Detect which cell encompasses the target text, then output its [x, y] center coordinate. 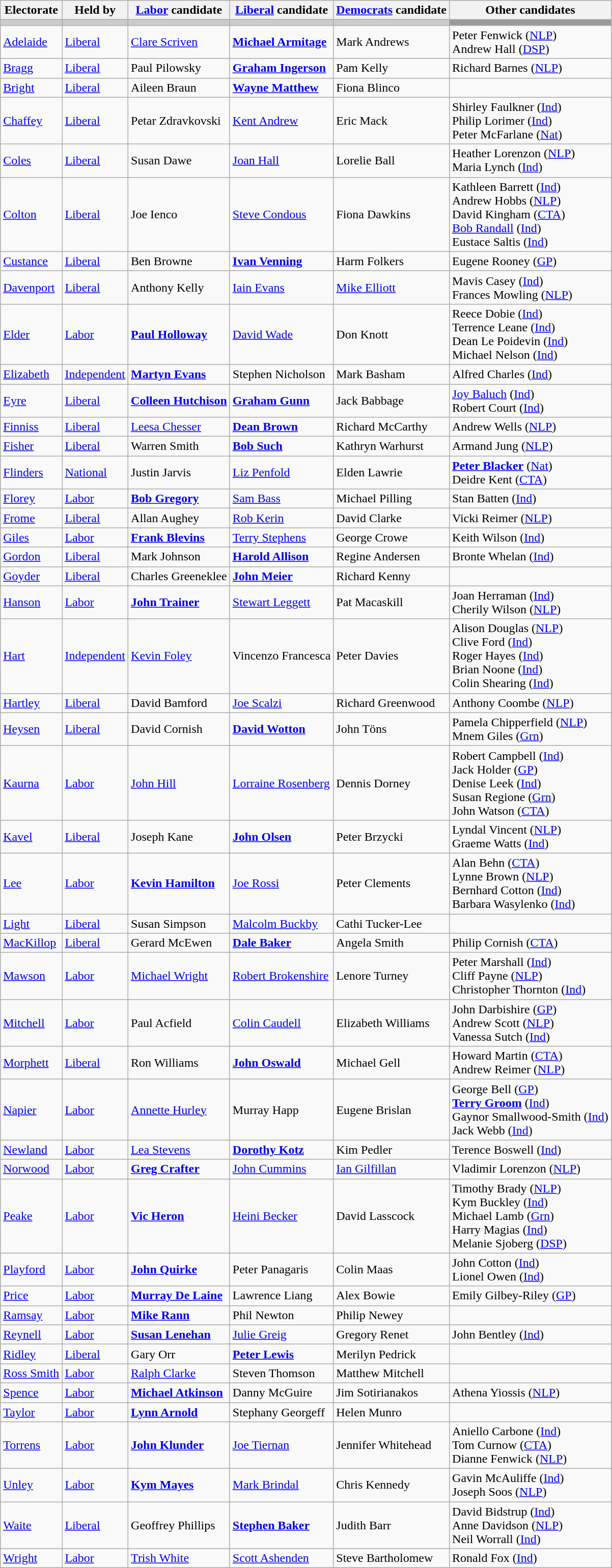
Ramsay [32, 1315]
Flinders [32, 472]
Mike Elliott [392, 287]
Merilyn Pedrick [392, 1354]
John Cummins [282, 1169]
Pat Macaskill [392, 603]
Kathleen Barrett (Ind) Andrew Hobbs (NLP) David Kingham (CTA) Bob Randall (Ind) Eustace Saltis (Ind) [531, 214]
Pam Kelly [392, 68]
Richard Greenwood [392, 703]
Charles Greeneklee [179, 576]
Colin Caudell [282, 1023]
Susan Lenehan [179, 1334]
National [95, 472]
Mitchell [32, 1023]
Taylor [32, 1412]
Kaurna [32, 783]
Rob Kerin [282, 518]
Vincenzo Francesca [282, 656]
Terry Stephens [282, 537]
Terence Boswell (Ind) [531, 1150]
Dale Baker [282, 943]
Joseph Kane [179, 837]
Michael Atkinson [179, 1392]
Lawrence Liang [282, 1296]
Playford [32, 1269]
Ridley [32, 1354]
George Crowe [392, 537]
Hart [32, 656]
David Bamford [179, 703]
Peter Brzycki [392, 837]
Murray De Laine [179, 1296]
Unley [32, 1485]
Geoffrey Phillips [179, 1525]
Michael Armitage [282, 42]
John Cotton (Ind) Lionel Owen (Ind) [531, 1269]
Bronte Whelan (Ind) [531, 557]
Elder [32, 334]
Hartley [32, 703]
Athena Yiossis (NLP) [531, 1392]
Lynn Arnold [179, 1412]
Kathryn Warhurst [392, 446]
Alex Bowie [392, 1296]
Kavel [32, 837]
Pamela Chipperfield (NLP) Mnem Giles (Grn) [531, 729]
Kevin Foley [179, 656]
John Hill [179, 783]
Mavis Casey (Ind) Frances Mowling (NLP) [531, 287]
David Bidstrup (Ind) Anne Davidson (NLP) Neil Worrall (Ind) [531, 1525]
Reynell [32, 1334]
Bright [32, 88]
John Oswald [282, 1063]
Vicki Reimer (NLP) [531, 518]
Sam Bass [282, 499]
Coles [32, 161]
Napier [32, 1109]
Heather Lorenzon (NLP) Maria Lynch (Ind) [531, 161]
Keith Wilson (Ind) [531, 537]
David Lasscock [392, 1216]
Eyre [32, 400]
Lyndal Vincent (NLP) Graeme Watts (Ind) [531, 837]
Lea Stevens [179, 1150]
Peter Marshall (Ind) Cliff Payne (NLP) Christopher Thornton (Ind) [531, 976]
Democrats candidate [392, 10]
Mark Johnson [179, 557]
Fiona Dawkins [392, 214]
Graham Gunn [282, 400]
Ian Gilfillan [392, 1169]
John Klunder [179, 1445]
Chaffey [32, 121]
Stephany Georgeff [282, 1412]
Wayne Matthew [282, 88]
Joan Herraman (Ind) Cherily Wilson (NLP) [531, 603]
Paul Holloway [179, 334]
Kym Mayes [179, 1485]
Elizabeth Williams [392, 1023]
David Clarke [392, 518]
Elizabeth [32, 374]
Angela Smith [392, 943]
Gregory Renet [392, 1334]
Electorate [32, 10]
Michael Pilling [392, 499]
Jack Babbage [392, 400]
Price [32, 1296]
Fiona Blinco [392, 88]
Gavin McAuliffe (Ind) Joseph Soos (NLP) [531, 1485]
Iain Evans [282, 287]
MacKillop [32, 943]
Joe Scalzi [282, 703]
Danny McGuire [282, 1392]
Custance [32, 261]
Harold Allison [282, 557]
Colleen Hutchison [179, 400]
Trish White [179, 1558]
Ross Smith [32, 1373]
Liz Penfold [282, 472]
Paul Acfield [179, 1023]
Hanson [32, 603]
David Wotton [282, 729]
Mark Andrews [392, 42]
Light [32, 924]
Susan Simpson [179, 924]
Eric Mack [392, 121]
Goyder [32, 576]
Alfred Charles (Ind) [531, 374]
Robert Brokenshire [282, 976]
George Bell (GP) Terry Groom (Ind) Gaynor Smallwood-Smith (Ind) Jack Webb (Ind) [531, 1109]
Dean Brown [282, 427]
Stephen Baker [282, 1525]
Colton [32, 214]
Morphett [32, 1063]
Stan Batten (Ind) [531, 499]
Stephen Nicholson [282, 374]
Richard McCarthy [392, 427]
John Darbishire (GP) Andrew Scott (NLP) Vanessa Sutch (Ind) [531, 1023]
David Cornish [179, 729]
Elden Lawrie [392, 472]
Other candidates [531, 10]
Judith Barr [392, 1525]
Peter Fenwick (NLP) Andrew Hall (DSP) [531, 42]
Kim Pedler [392, 1150]
John Quirke [179, 1269]
Joe Ienco [179, 214]
Bob Such [282, 446]
Philip Cornish (CTA) [531, 943]
Norwood [32, 1169]
Peter Panagaris [282, 1269]
Michael Wright [179, 976]
Vladimir Lorenzon (NLP) [531, 1169]
Scott Ashenden [282, 1558]
Regine Andersen [392, 557]
Graham Ingerson [282, 68]
Howard Martin (CTA) Andrew Reimer (NLP) [531, 1063]
Harm Folkers [392, 261]
John Trainer [179, 603]
Bragg [32, 68]
Held by [95, 10]
Giles [32, 537]
Timothy Brady (NLP) Kym Buckley (Ind) Michael Lamb (Grn) Harry Magias (Ind) Melanie Sjoberg (DSP) [531, 1216]
Allan Aughey [179, 518]
Robert Campbell (Ind) Jack Holder (GP) Denise Leek (Ind) Susan Regione (Grn) John Watson (CTA) [531, 783]
Richard Kenny [392, 576]
Ralph Clarke [179, 1373]
Gordon [32, 557]
Andrew Wells (NLP) [531, 427]
Aniello Carbone (Ind) Tom Curnow (CTA) Dianne Fenwick (NLP) [531, 1445]
Kevin Hamilton [179, 883]
Spence [32, 1392]
Matthew Mitchell [392, 1373]
Gerard McEwen [179, 943]
David Wade [282, 334]
Mawson [32, 976]
Richard Barnes (NLP) [531, 68]
Ivan Venning [282, 261]
Dorothy Kotz [282, 1150]
Steven Thomson [282, 1373]
Malcolm Buckby [282, 924]
Newland [32, 1150]
Julie Greig [282, 1334]
Joan Hall [282, 161]
Eugene Brislan [392, 1109]
John Meier [282, 576]
Labor candidate [179, 10]
Jennifer Whitehead [392, 1445]
Frome [32, 518]
Gary Orr [179, 1354]
Warren Smith [179, 446]
Heysen [32, 729]
Eugene Rooney (GP) [531, 261]
Davenport [32, 287]
Bob Gregory [179, 499]
Lorraine Rosenberg [282, 783]
Greg Crafter [179, 1169]
John Töns [392, 729]
Mark Basham [392, 374]
Armand Jung (NLP) [531, 446]
Jim Sotirianakos [392, 1392]
Aileen Braun [179, 88]
Adelaide [32, 42]
Lee [32, 883]
Joe Rossi [282, 883]
Ron Williams [179, 1063]
Alison Douglas (NLP) Clive Ford (Ind) Roger Hayes (Ind) Brian Noone (Ind) Colin Shearing (Ind) [531, 656]
Peter Clements [392, 883]
Susan Dawe [179, 161]
Shirley Faulkner (Ind) Philip Lorimer (Ind) Peter McFarlane (Nat) [531, 121]
Ronald Fox (Ind) [531, 1558]
Fisher [32, 446]
Petar Zdravkovski [179, 121]
Ben Browne [179, 261]
Helen Munro [392, 1412]
Waite [32, 1525]
John Bentley (Ind) [531, 1334]
Mark Brindal [282, 1485]
Don Knott [392, 334]
Paul Pilowsky [179, 68]
Alan Behn (CTA) Lynne Brown (NLP) Bernhard Cotton (Ind) Barbara Wasylenko (Ind) [531, 883]
Emily Gilbey-Riley (GP) [531, 1296]
Kent Andrew [282, 121]
Michael Gell [392, 1063]
Lorelie Ball [392, 161]
Lenore Turney [392, 976]
Clare Scriven [179, 42]
Cathi Tucker-Lee [392, 924]
Mike Rann [179, 1315]
Chris Kennedy [392, 1485]
Peter Blacker (Nat) Deidre Kent (CTA) [531, 472]
Anthony Kelly [179, 287]
Steve Condous [282, 214]
Reece Dobie (Ind) Terrence Leane (Ind) Dean Le Poidevin (Ind) Michael Nelson (Ind) [531, 334]
Frank Blevins [179, 537]
Annette Hurley [179, 1109]
Justin Jarvis [179, 472]
Joe Tiernan [282, 1445]
Phil Newton [282, 1315]
Finniss [32, 427]
Dennis Dorney [392, 783]
Murray Happ [282, 1109]
Heini Becker [282, 1216]
Florey [32, 499]
Joy Baluch (Ind) Robert Court (Ind) [531, 400]
Stewart Leggett [282, 603]
Torrens [32, 1445]
Martyn Evans [179, 374]
Steve Bartholomew [392, 1558]
Peake [32, 1216]
Peter Davies [392, 656]
Liberal candidate [282, 10]
Wright [32, 1558]
Anthony Coombe (NLP) [531, 703]
Colin Maas [392, 1269]
Philip Newey [392, 1315]
John Olsen [282, 837]
Peter Lewis [282, 1354]
Vic Heron [179, 1216]
Leesa Chesser [179, 427]
